Return the [x, y] coordinate for the center point of the cell that contains the specified text.  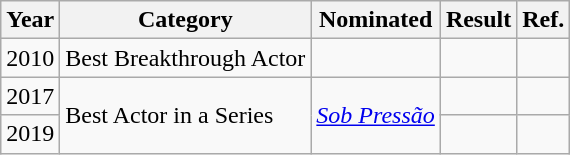
2019 [30, 134]
Ref. [544, 20]
Nominated [376, 20]
Best Actor in a Series [186, 115]
2017 [30, 96]
Best Breakthrough Actor [186, 58]
Year [30, 20]
Result [478, 20]
Category [186, 20]
Sob Pressão [376, 115]
2010 [30, 58]
